Scan for the cell matching the given text and deliver its [x, y] coordinate at center. 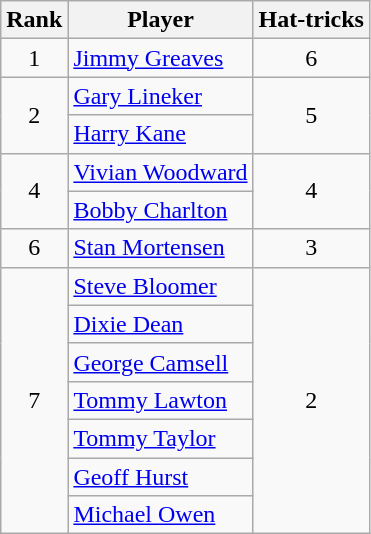
5 [311, 115]
1 [34, 58]
Vivian Woodward [160, 172]
Tommy Taylor [160, 438]
Rank [34, 20]
Steve Bloomer [160, 286]
Gary Lineker [160, 96]
Stan Mortensen [160, 248]
George Camsell [160, 362]
Dixie Dean [160, 324]
Tommy Lawton [160, 400]
3 [311, 248]
Geoff Hurst [160, 477]
Michael Owen [160, 515]
Hat-tricks [311, 20]
7 [34, 400]
Harry Kane [160, 134]
Jimmy Greaves [160, 58]
Player [160, 20]
Bobby Charlton [160, 210]
